Determine the [x, y] coordinate at the center of the cell enclosing the given text.  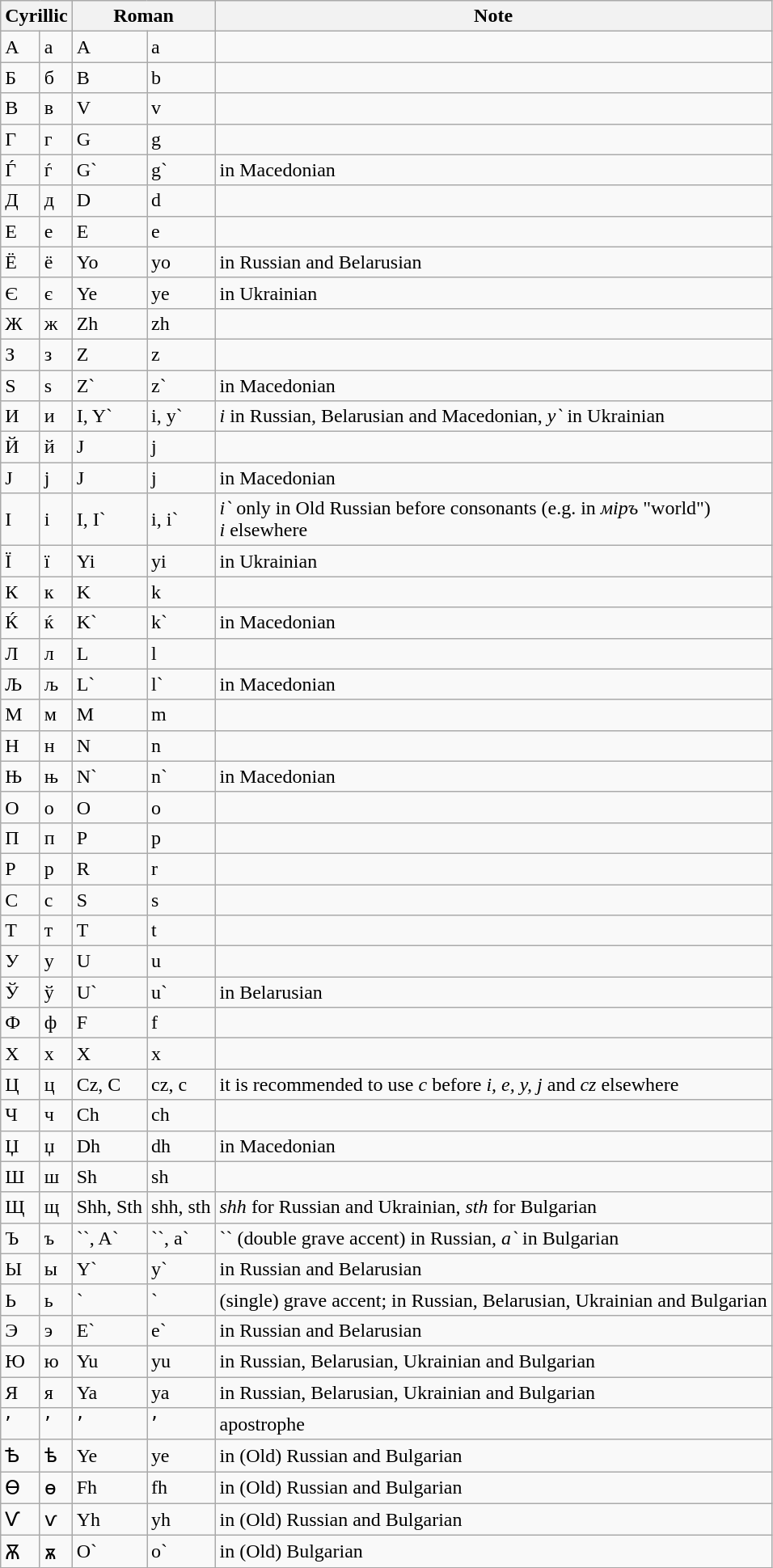
І [20, 519]
П [20, 838]
с [56, 900]
k` [181, 623]
f [181, 1023]
l [181, 653]
z [181, 354]
A [109, 47]
ш [56, 1177]
Х [20, 1054]
K` [109, 623]
N [109, 746]
ч [56, 1115]
it is recommended to use c before i, e, y, j and cz elsewhere [493, 1084]
р [56, 869]
E` [109, 1330]
x [181, 1054]
а [56, 47]
Ж [20, 323]
ь [56, 1300]
B [109, 78]
G` [109, 170]
у [56, 962]
Ѳ [20, 1488]
g` [181, 170]
Zh [109, 323]
ќ [56, 623]
``, A` [109, 1238]
F [109, 1023]
ф [56, 1023]
Note [493, 16]
љ [56, 684]
Ф [20, 1023]
Ъ [20, 1238]
Г [20, 139]
Shh, Sth [109, 1207]
M [109, 715]
e [181, 231]
Sh [109, 1177]
в [56, 108]
Ю [20, 1361]
Ch [109, 1115]
D [109, 201]
yi [181, 561]
я [56, 1392]
ѓ [56, 170]
Ya [109, 1392]
Ї [20, 561]
in Belarusian [493, 992]
њ [56, 776]
н [56, 746]
O` [109, 1552]
Й [20, 447]
shh for Russian and Ukrainian, sth for Bulgarian [493, 1207]
Ш [20, 1177]
N` [109, 776]
u` [181, 992]
о` [181, 1552]
п [56, 838]
X [109, 1054]
fh [181, 1488]
v [181, 108]
Љ [20, 684]
O [109, 807]
Yo [109, 262]
Л [20, 653]
Ѫ [20, 1552]
б [56, 78]
L [109, 653]
х [56, 1054]
ц [56, 1084]
i, y` [181, 416]
S [109, 900]
``, a` [181, 1238]
Dh [109, 1146]
Ѕ [20, 386]
Ь [20, 1300]
Е [20, 231]
n [181, 746]
Р [20, 869]
dh [181, 1146]
ѕ [56, 386]
yu [181, 1361]
ј [56, 478]
С [20, 900]
yh [181, 1519]
У [20, 962]
K [109, 592]
Ј [20, 478]
М [20, 715]
џ [56, 1146]
(single) grave accent; in Russian, Belarusian, Ukrainian and Bulgarian [493, 1300]
ё [56, 262]
y` [181, 1269]
i, i` [181, 519]
Њ [20, 776]
e` [181, 1330]
э [56, 1330]
К [20, 592]
apostrophe [493, 1424]
ѵ [56, 1519]
sh [181, 1177]
b [181, 78]
м [56, 715]
Щ [20, 1207]
Э [20, 1330]
ї [56, 561]
t [181, 931]
ѣ [56, 1456]
ж [56, 323]
л [56, 653]
i` only in Old Russian before consonants (e.g. in міръ "world")i elsewhere [493, 519]
z` [181, 386]
є [56, 293]
уе [181, 1456]
Н [20, 746]
Б [20, 78]
U [109, 962]
В [20, 108]
И [20, 416]
Ў [20, 992]
p [181, 838]
Ц [20, 1084]
V [109, 108]
cz, с [181, 1084]
Ё [20, 262]
G [109, 139]
ў [56, 992]
д [56, 201]
r [181, 869]
k [181, 592]
Ѵ [20, 1519]
Ѓ [20, 170]
u [181, 962]
Ч [20, 1115]
ch [181, 1115]
О [20, 807]
Cyrillic [36, 16]
Ќ [20, 623]
Roman [144, 16]
ye [181, 293]
З [20, 354]
Ѣ [20, 1456]
Z` [109, 386]
і [56, 519]
a [181, 47]
P [109, 838]
А [20, 47]
Z [109, 354]
g [181, 139]
з [56, 354]
i in Russian, Belarusian and Macedonian, y` in Ukrainian [493, 416]
Yu [109, 1361]
s [181, 900]
к [56, 592]
ъ [56, 1238]
т [56, 931]
l` [181, 684]
in (Old) Bulgarian [493, 1552]
Я [20, 1392]
уа [181, 1392]
Т [20, 931]
E [109, 231]
е [56, 231]
I, Y` [109, 416]
ю [56, 1361]
Y` [109, 1269]
Д [20, 201]
d [181, 201]
L` [109, 684]
m [181, 715]
zh [181, 323]
щ [56, 1207]
Џ [20, 1146]
I, I` [109, 519]
shh, sth [181, 1207]
R [109, 869]
n` [181, 776]
Ы [20, 1269]
yo [181, 262]
Fh [109, 1488]
ѳ [56, 1488]
`` (double grave accent) in Russian, a` in Bulgarian [493, 1238]
Yi [109, 561]
ы [56, 1269]
Є [20, 293]
ѫ [56, 1552]
и [56, 416]
г [56, 139]
й [56, 447]
Cz, C [109, 1084]
U` [109, 992]
Yh [109, 1519]
T [109, 931]
